Find where the given text appears and provide that cell's center as (X, Y) coordinate. 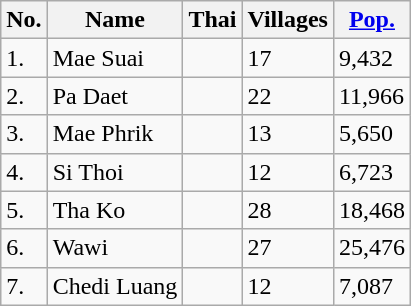
17 (288, 58)
6,723 (372, 172)
7. (24, 286)
18,468 (372, 210)
9,432 (372, 58)
5. (24, 210)
11,966 (372, 96)
Villages (288, 20)
25,476 (372, 248)
Mae Suai (115, 58)
Wawi (115, 248)
28 (288, 210)
Si Thoi (115, 172)
Thai (212, 20)
6. (24, 248)
27 (288, 248)
Chedi Luang (115, 286)
Pa Daet (115, 96)
1. (24, 58)
Mae Phrik (115, 134)
13 (288, 134)
4. (24, 172)
No. (24, 20)
Pop. (372, 20)
22 (288, 96)
3. (24, 134)
5,650 (372, 134)
Tha Ko (115, 210)
Name (115, 20)
7,087 (372, 286)
2. (24, 96)
